Scan for the cell matching the given text and deliver its (x, y) coordinate at center. 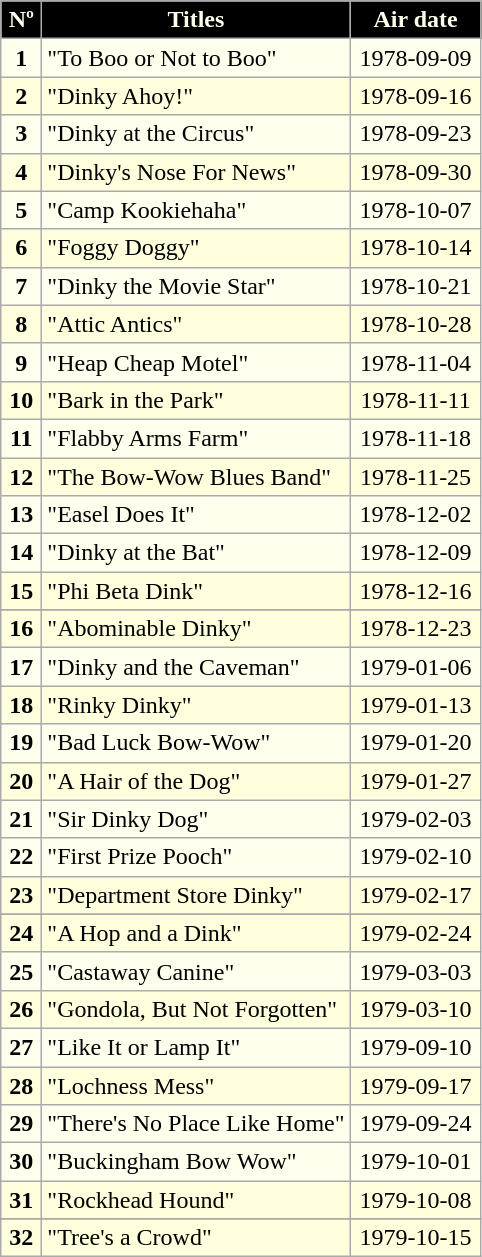
"Camp Kookiehaha" (196, 210)
1979-02-10 (416, 857)
"Heap Cheap Motel" (196, 362)
1978-11-18 (416, 438)
"Dinky and the Caveman" (196, 667)
5 (22, 210)
"Dinky Ahoy!" (196, 96)
"The Bow-Wow Blues Band" (196, 477)
17 (22, 667)
"Phi Beta Dink" (196, 591)
1978-11-04 (416, 362)
29 (22, 1124)
"Castaway Canine" (196, 971)
1979-01-27 (416, 781)
22 (22, 857)
24 (22, 933)
"Sir Dinky Dog" (196, 819)
1978-11-25 (416, 477)
"Like It or Lamp It" (196, 1047)
1978-10-07 (416, 210)
"Bad Luck Bow-Wow" (196, 743)
1979-02-17 (416, 895)
1978-10-28 (416, 324)
1978-12-02 (416, 515)
1979-02-24 (416, 933)
"Department Store Dinky" (196, 895)
30 (22, 1162)
"Dinky at the Circus" (196, 134)
"There's No Place Like Home" (196, 1124)
31 (22, 1200)
"Tree's a Crowd" (196, 1238)
1979-03-10 (416, 1009)
15 (22, 591)
7 (22, 286)
"To Boo or Not to Boo" (196, 58)
"Buckingham Bow Wow" (196, 1162)
1979-09-10 (416, 1047)
1978-09-30 (416, 172)
1978-09-16 (416, 96)
"Dinky at the Bat" (196, 553)
11 (22, 438)
1979-09-24 (416, 1124)
"A Hop and a Dink" (196, 933)
26 (22, 1009)
1979-02-03 (416, 819)
1978-12-23 (416, 629)
8 (22, 324)
1978-12-16 (416, 591)
1 (22, 58)
"Dinky the Movie Star" (196, 286)
18 (22, 705)
"Flabby Arms Farm" (196, 438)
32 (22, 1238)
"Foggy Doggy" (196, 248)
4 (22, 172)
23 (22, 895)
"Lochness Mess" (196, 1085)
"A Hair of the Dog" (196, 781)
1979-10-08 (416, 1200)
14 (22, 553)
Titles (196, 20)
1979-01-06 (416, 667)
"Abominable Dinky" (196, 629)
1978-10-14 (416, 248)
1979-10-15 (416, 1238)
1979-01-13 (416, 705)
6 (22, 248)
9 (22, 362)
1978-09-23 (416, 134)
16 (22, 629)
21 (22, 819)
10 (22, 400)
27 (22, 1047)
2 (22, 96)
3 (22, 134)
"Easel Does It" (196, 515)
"Gondola, But Not Forgotten" (196, 1009)
1979-10-01 (416, 1162)
19 (22, 743)
12 (22, 477)
"Rockhead Hound" (196, 1200)
1978-12-09 (416, 553)
1979-03-03 (416, 971)
1978-09-09 (416, 58)
"Attic Antics" (196, 324)
1979-01-20 (416, 743)
"Rinky Dinky" (196, 705)
25 (22, 971)
1979-09-17 (416, 1085)
"Bark in the Park" (196, 400)
28 (22, 1085)
"First Prize Pooch" (196, 857)
1978-11-11 (416, 400)
20 (22, 781)
1978-10-21 (416, 286)
"Dinky's Nose For News" (196, 172)
13 (22, 515)
Air date (416, 20)
Nº (22, 20)
